For the text-containing cell, return its midpoint in [X, Y] coordinate format. 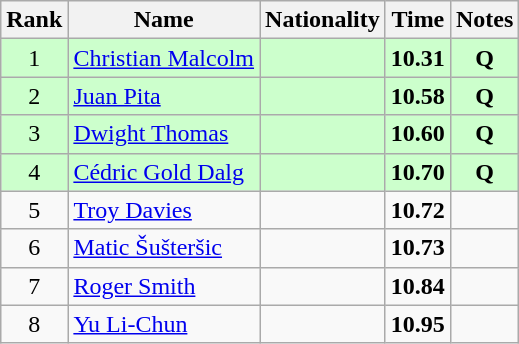
10.72 [418, 210]
10.31 [418, 58]
10.95 [418, 324]
Matic Šušteršic [164, 248]
Rank [34, 20]
Notes [484, 20]
8 [34, 324]
10.60 [418, 134]
Roger Smith [164, 286]
Juan Pita [164, 96]
10.84 [418, 286]
Cédric Gold Dalg [164, 172]
6 [34, 248]
Yu Li-Chun [164, 324]
10.70 [418, 172]
Nationality [323, 20]
4 [34, 172]
10.58 [418, 96]
1 [34, 58]
10.73 [418, 248]
2 [34, 96]
Dwight Thomas [164, 134]
5 [34, 210]
3 [34, 134]
Troy Davies [164, 210]
Name [164, 20]
Time [418, 20]
7 [34, 286]
Christian Malcolm [164, 58]
